Provide the [x, y] coordinate of the cell's center where the given text is located.  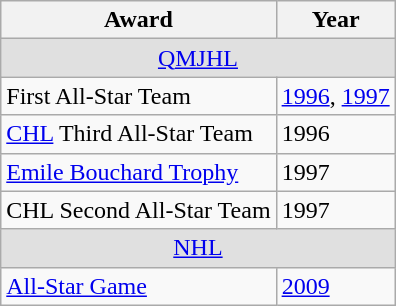
Emile Bouchard Trophy [138, 172]
CHL Second All-Star Team [138, 210]
1996, 1997 [336, 96]
2009 [336, 286]
First All-Star Team [138, 96]
Year [336, 20]
NHL [198, 248]
All-Star Game [138, 286]
QMJHL [198, 58]
1996 [336, 134]
Award [138, 20]
CHL Third All-Star Team [138, 134]
